Locate the cell with the specified text and output its (X, Y) center coordinate. 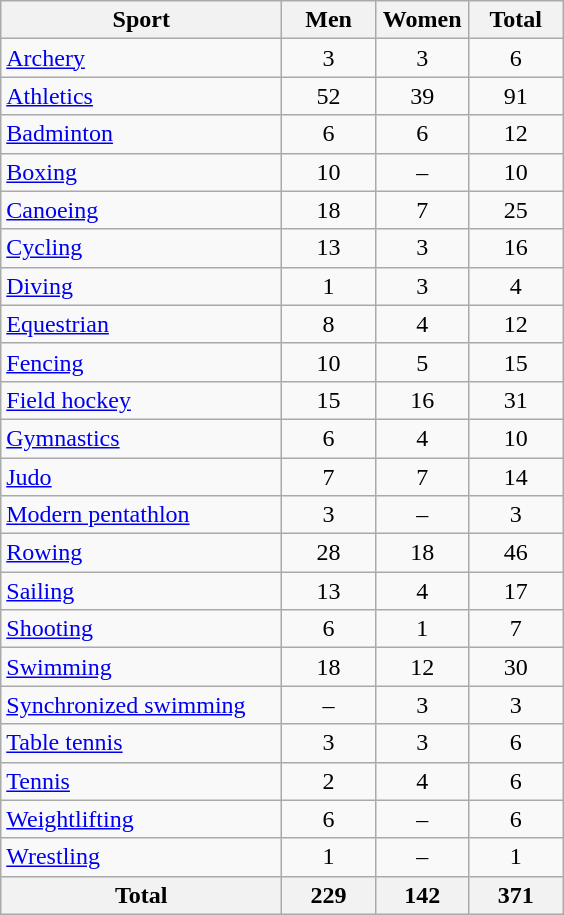
46 (516, 553)
25 (516, 210)
Cycling (142, 248)
Sport (142, 20)
Canoeing (142, 210)
142 (422, 895)
2 (329, 781)
Fencing (142, 362)
31 (516, 400)
Archery (142, 58)
Women (422, 20)
Judo (142, 477)
Tennis (142, 781)
8 (329, 324)
28 (329, 553)
30 (516, 667)
Badminton (142, 134)
17 (516, 591)
Modern pentathlon (142, 515)
Wrestling (142, 857)
39 (422, 96)
Swimming (142, 667)
Equestrian (142, 324)
Shooting (142, 629)
Athletics (142, 96)
Men (329, 20)
Rowing (142, 553)
Synchronized swimming (142, 705)
Sailing (142, 591)
Field hockey (142, 400)
Diving (142, 286)
5 (422, 362)
229 (329, 895)
Table tennis (142, 743)
Weightlifting (142, 819)
Gymnastics (142, 438)
91 (516, 96)
Boxing (142, 172)
14 (516, 477)
52 (329, 96)
371 (516, 895)
